Determine the [x, y] coordinate at the center of the cell enclosing the given text.  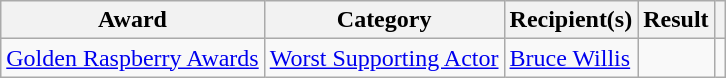
Bruce Willis [571, 58]
Recipient(s) [571, 20]
Result [676, 20]
Award [132, 20]
Worst Supporting Actor [384, 58]
Golden Raspberry Awards [132, 58]
Category [384, 20]
